For the text-containing cell, return its midpoint in (x, y) coordinate format. 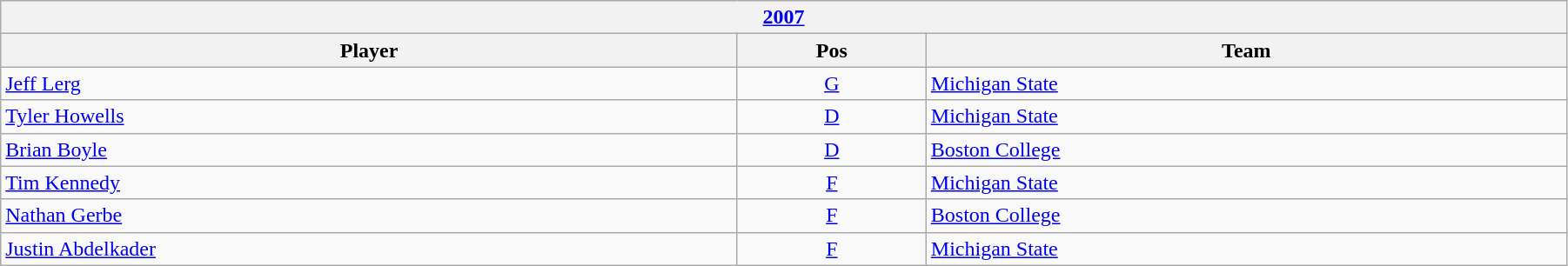
Team (1246, 50)
Player (369, 50)
Justin Abdelkader (369, 249)
Pos (832, 50)
Brian Boyle (369, 150)
Nathan Gerbe (369, 216)
Jeff Lerg (369, 83)
Tyler Howells (369, 116)
G (832, 83)
2007 (784, 17)
Tim Kennedy (369, 183)
